Pinpoint the cell where the given text exists, returning its (x, y) midpoint coordinate. 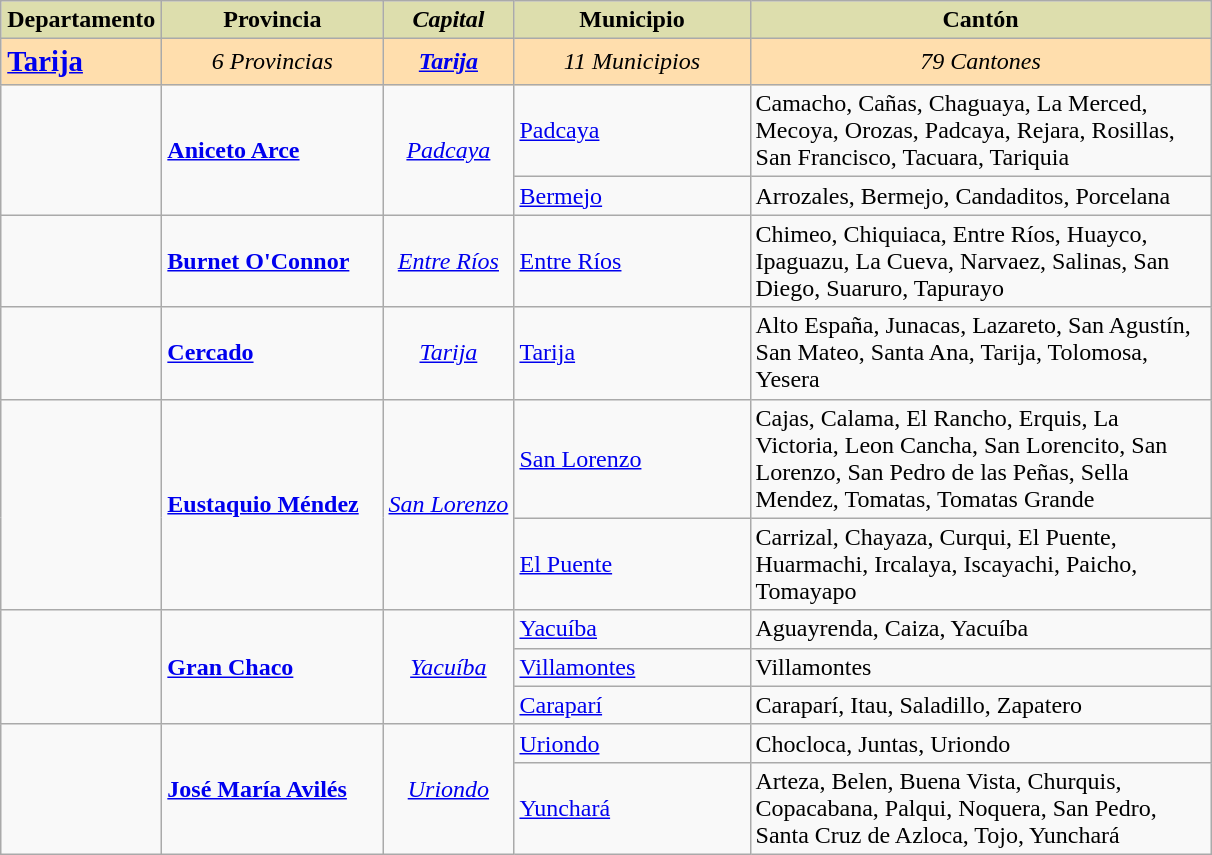
Caraparí, Itau, Saladillo, Zapatero (980, 705)
Capital (448, 20)
Arrozales, Bermejo, Candaditos, Porcelana (980, 196)
José María Avilés (272, 789)
Yunchará (632, 808)
Chimeo, Chiquiaca, Entre Ríos, Huayco, Ipaguazu, La Cueva, Narvaez, Salinas, San Diego, Suaruro, Tapurayo (980, 261)
Cajas, Calama, El Rancho, Erquis, La Victoria, Leon Cancha, San Lorencito, San Lorenzo, San Pedro de las Peñas, Sella Mendez, Tomatas, Tomatas Grande (980, 458)
11 Municipios (632, 62)
Burnet O'Connor (272, 261)
Municipio (632, 20)
6 Provincias (272, 62)
Cantón (980, 20)
Aguayrenda, Caiza, Yacuíba (980, 629)
Carrizal, Chayaza, Curqui, El Puente, Huarmachi, Ircalaya, Iscayachi, Paicho, Tomayapo (980, 564)
Alto España, Junacas, Lazareto, San Agustín, San Mateo, Santa Ana, Tarija, Tolomosa, Yesera (980, 353)
Bermejo (632, 196)
Arteza, Belen, Buena Vista, Churquis, Copacabana, Palqui, Noquera, San Pedro, Santa Cruz de Azloca, Tojo, Yunchará (980, 808)
Chocloca, Juntas, Uriondo (980, 743)
Caraparí (632, 705)
Eustaquio Méndez (272, 504)
Cercado (272, 353)
Aniceto Arce (272, 150)
Departamento (82, 20)
Provincia (272, 20)
Gran Chaco (272, 667)
79 Cantones (980, 62)
Camacho, Cañas, Chaguaya, La Merced, Mecoya, Orozas, Padcaya, Rejara, Rosillas, San Francisco, Tacuara, Tariquia (980, 131)
El Puente (632, 564)
